Output the (X, Y) coordinate of the center of the cell containing the given text.  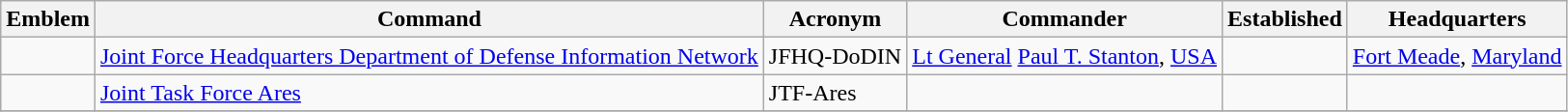
JFHQ-DoDIN (835, 56)
Emblem (48, 19)
Lt General Paul T. Stanton, USA (1065, 56)
Fort Meade, Maryland (1457, 56)
Commander (1065, 19)
Acronym (835, 19)
Joint Force Headquarters Department of Defense Information Network (428, 56)
Joint Task Force Ares (428, 93)
Headquarters (1457, 19)
Command (428, 19)
JTF-Ares (835, 93)
Established (1285, 19)
